Determine the (x, y) coordinate at the center of the cell enclosing the given text.  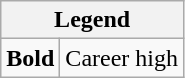
Bold (30, 58)
Career high (122, 58)
Legend (92, 20)
